From the cell containing the given text, extract its center point as (x, y) coordinate. 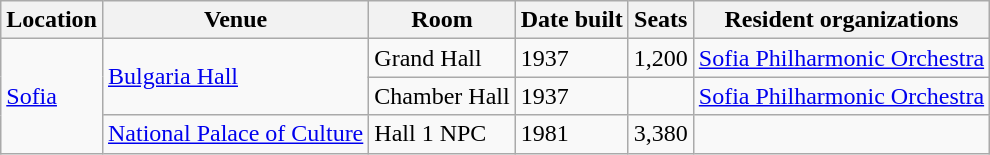
1981 (572, 134)
National Palace of Culture (235, 134)
Resident organizations (841, 20)
Sofia (52, 96)
3,380 (660, 134)
Venue (235, 20)
Location (52, 20)
Chamber Hall (442, 96)
Date built (572, 20)
Grand Hall (442, 58)
1,200 (660, 58)
Seats (660, 20)
Hall 1 NPC (442, 134)
Room (442, 20)
Bulgaria Hall (235, 77)
